Capture the cell that displays the provided text and extract its (X, Y) central coordinate. 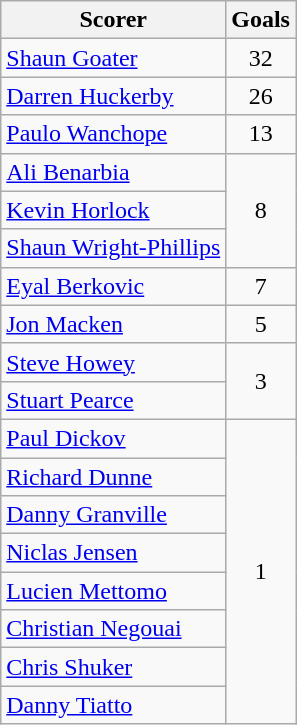
Danny Granville (114, 515)
Richard Dunne (114, 477)
Shaun Goater (114, 58)
Danny Tiatto (114, 705)
26 (261, 96)
Ali Benarbia (114, 172)
Eyal Berkovic (114, 286)
13 (261, 134)
Paulo Wanchope (114, 134)
8 (261, 210)
5 (261, 324)
Stuart Pearce (114, 400)
Shaun Wright-Phillips (114, 248)
Kevin Horlock (114, 210)
Darren Huckerby (114, 96)
Niclas Jensen (114, 553)
Steve Howey (114, 362)
Scorer (114, 20)
Lucien Mettomo (114, 591)
3 (261, 381)
Paul Dickov (114, 438)
Jon Macken (114, 324)
Goals (261, 20)
Christian Negouai (114, 629)
1 (261, 571)
7 (261, 286)
Chris Shuker (114, 667)
32 (261, 58)
